Scan for the cell matching the given text and deliver its [x, y] coordinate at center. 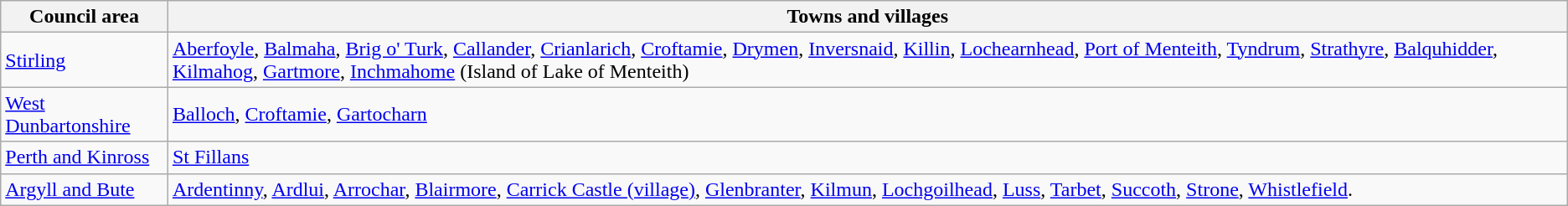
St Fillans [868, 157]
Argyll and Bute [85, 189]
Council area [85, 17]
Ardentinny, Ardlui, Arrochar, Blairmore, Carrick Castle (village), Glenbranter, Kilmun, Lochgoilhead, Luss, Tarbet, Succoth, Strone, Whistlefield. [868, 189]
Perth and Kinross [85, 157]
West Dunbartonshire [85, 114]
Towns and villages [868, 17]
Stirling [85, 60]
Balloch, Croftamie, Gartocharn [868, 114]
